Output the [X, Y] coordinate of the center of the cell containing the given text.  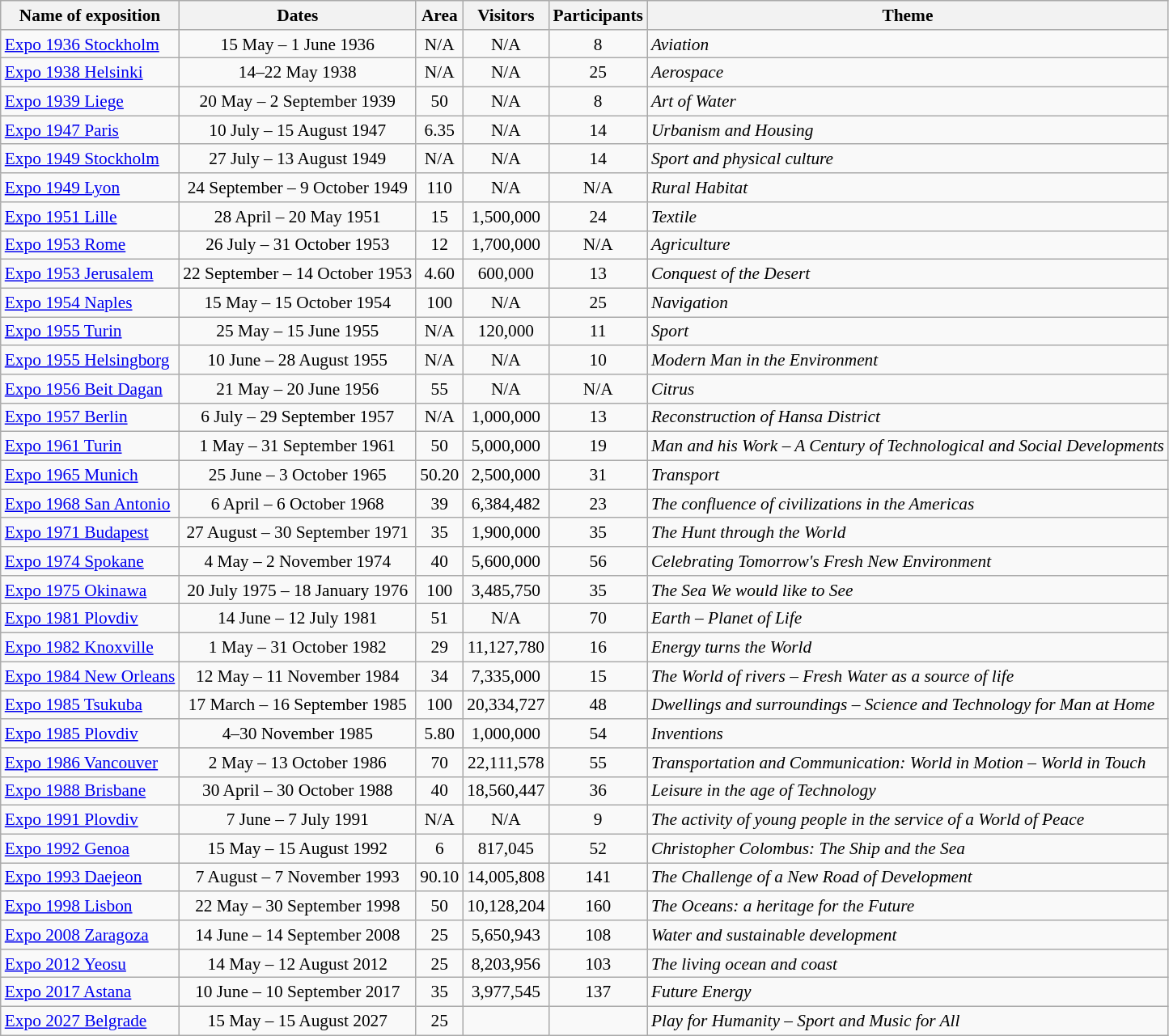
Urbanism and Housing [908, 130]
22 September – 14 October 1953 [298, 274]
14–22 May 1938 [298, 73]
Expo 1984 New Orleans [91, 676]
Participants [598, 15]
Expo 1985 Tsukuba [91, 705]
Transport [908, 475]
26 July – 31 October 1953 [298, 245]
24 September – 9 October 1949 [298, 188]
Expo 2027 Belgrade [91, 1021]
5.80 [439, 734]
The Hunt through the World [908, 533]
141 [598, 877]
51 [439, 619]
Expo 1965 Munich [91, 475]
Expo 1954 Naples [91, 302]
Expo 1971 Budapest [91, 533]
Navigation [908, 302]
6 April – 6 October 1968 [298, 504]
20 July 1975 – 18 January 1976 [298, 590]
10 June – 28 August 1955 [298, 360]
5,000,000 [506, 446]
18,560,447 [506, 791]
Agriculture [908, 245]
34 [439, 676]
5,650,943 [506, 935]
Aviation [908, 44]
39 [439, 504]
7 June – 7 July 1991 [298, 820]
6,384,482 [506, 504]
Expo 1985 Plovdiv [91, 734]
29 [439, 648]
Expo 1968 San Antonio [91, 504]
54 [598, 734]
The World of rivers – Fresh Water as a source of life [908, 676]
22,111,578 [506, 763]
Expo 1955 Helsingborg [91, 360]
Expo 1949 Lyon [91, 188]
11,127,780 [506, 648]
Area [439, 15]
Transportation and Communication: World in Motion – World in Touch [908, 763]
3,977,545 [506, 992]
19 [598, 446]
Conquest of the Desert [908, 274]
21 May – 20 June 1956 [298, 389]
1,700,000 [506, 245]
Expo 1988 Brisbane [91, 791]
27 August – 30 September 1971 [298, 533]
15 May – 15 August 2027 [298, 1021]
24 [598, 217]
137 [598, 992]
Expo 1938 Helsinki [91, 73]
52 [598, 848]
Dwellings and surroundings – Science and Technology for Man at Home [908, 705]
7 August – 7 November 1993 [298, 877]
22 May – 30 September 1998 [298, 906]
108 [598, 935]
Expo 1982 Knoxville [91, 648]
2,500,000 [506, 475]
Name of exposition [91, 15]
Expo 1949 Stockholm [91, 159]
The Oceans: a heritage for the Future [908, 906]
Expo 2012 Yeosu [91, 964]
Expo 1974 Spokane [91, 561]
600,000 [506, 274]
10 [598, 360]
Rural Habitat [908, 188]
12 [439, 245]
28 April – 20 May 1951 [298, 217]
Expo 1961 Turin [91, 446]
36 [598, 791]
Expo 1993 Daejeon [91, 877]
Man and his Work – A Century of Technological and Social Developments [908, 446]
10 June – 10 September 2017 [298, 992]
15 May – 15 August 1992 [298, 848]
14 June – 12 July 1981 [298, 619]
56 [598, 561]
Expo 1955 Turin [91, 332]
16 [598, 648]
Expo 1998 Lisbon [91, 906]
103 [598, 964]
31 [598, 475]
Expo 1939 Liege [91, 102]
Expo 2017 Astana [91, 992]
14 June – 14 September 2008 [298, 935]
Leisure in the age of Technology [908, 791]
Water and sustainable development [908, 935]
90.10 [439, 877]
Expo 1947 Paris [91, 130]
Expo 1986 Vancouver [91, 763]
30 April – 30 October 1988 [298, 791]
Expo 1991 Plovdiv [91, 820]
50.20 [439, 475]
2 May – 13 October 1986 [298, 763]
6 July – 29 September 1957 [298, 417]
25 June – 3 October 1965 [298, 475]
12 May – 11 November 1984 [298, 676]
17 March – 16 September 1985 [298, 705]
Reconstruction of Hansa District [908, 417]
25 May – 15 June 1955 [298, 332]
14,005,808 [506, 877]
Theme [908, 15]
817,045 [506, 848]
27 July – 13 August 1949 [298, 159]
Sport [908, 332]
6 [439, 848]
Art of Water [908, 102]
1 May – 31 September 1961 [298, 446]
Expo 1953 Jerusalem [91, 274]
The activity of young people in the service of a World of Peace [908, 820]
4 May – 2 November 1974 [298, 561]
1 May – 31 October 1982 [298, 648]
Sport and physical culture [908, 159]
Expo 1957 Berlin [91, 417]
Expo 1975 Okinawa [91, 590]
Expo 1951 Lille [91, 217]
14 May – 12 August 2012 [298, 964]
1,500,000 [506, 217]
The living ocean and coast [908, 964]
Celebrating Tomorrow's Fresh New Environment [908, 561]
3,485,750 [506, 590]
Inventions [908, 734]
20 May – 2 September 1939 [298, 102]
15 May – 15 October 1954 [298, 302]
4.60 [439, 274]
Earth – Planet of Life [908, 619]
160 [598, 906]
15 May – 1 June 1936 [298, 44]
110 [439, 188]
Aerospace [908, 73]
1,900,000 [506, 533]
Expo 1936 Stockholm [91, 44]
10,128,204 [506, 906]
Dates [298, 15]
10 July – 15 August 1947 [298, 130]
20,334,727 [506, 705]
Expo 1953 Rome [91, 245]
11 [598, 332]
The confluence of civilizations in the Americas [908, 504]
The Sea We would like to See [908, 590]
6.35 [439, 130]
Expo 2008 Zaragoza [91, 935]
Modern Man in the Environment [908, 360]
Energy turns the World [908, 648]
Textile [908, 217]
8,203,956 [506, 964]
23 [598, 504]
Christopher Colombus: The Ship and the Sea [908, 848]
7,335,000 [506, 676]
Expo 1992 Genoa [91, 848]
Future Energy [908, 992]
Visitors [506, 15]
Expo 1956 Beit Dagan [91, 389]
Expo 1981 Plovdiv [91, 619]
4–30 November 1985 [298, 734]
The Challenge of a New Road of Development [908, 877]
5,600,000 [506, 561]
48 [598, 705]
Citrus [908, 389]
9 [598, 820]
120,000 [506, 332]
Play for Humanity – Sport and Music for All [908, 1021]
